Pinpoint the cell where the given text exists, returning its (x, y) midpoint coordinate. 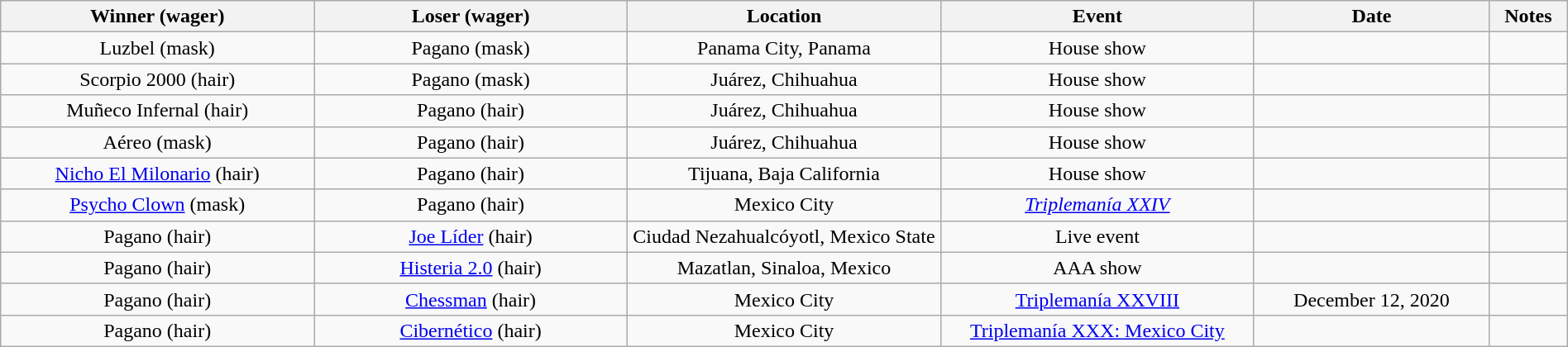
Nicho El Milonario (hair) (157, 173)
Muñeco Infernal (hair) (157, 111)
Panama City, Panama (784, 48)
Mazatlan, Sinaloa, Mexico (784, 268)
Triplemanía XXX: Mexico City (1097, 330)
Luzbel (mask) (157, 48)
Live event (1097, 236)
Winner (wager) (157, 17)
Joe Líder (hair) (471, 236)
Notes (1528, 17)
Triplemanía XXVIII (1097, 299)
Ciudad Nezahualcóyotl, Mexico State (784, 236)
Date (1371, 17)
Scorpio 2000 (hair) (157, 79)
Loser (wager) (471, 17)
Event (1097, 17)
Histeria 2.0 (hair) (471, 268)
Triplemanía XXIV (1097, 205)
December 12, 2020 (1371, 299)
Chessman (hair) (471, 299)
AAA show (1097, 268)
Location (784, 17)
Tijuana, Baja California (784, 173)
Aéreo (mask) (157, 142)
Cibernético (hair) (471, 330)
Psycho Clown (mask) (157, 205)
